Detect which cell encompasses the target text, then output its (x, y) center coordinate. 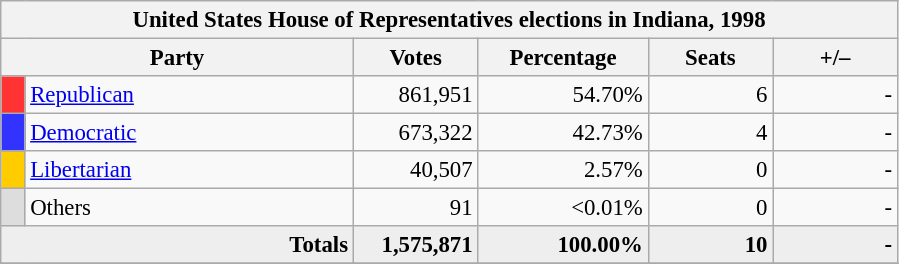
10 (710, 245)
100.00% (563, 245)
Votes (416, 58)
673,322 (416, 133)
+/– (836, 58)
861,951 (416, 95)
1,575,871 (416, 245)
4 (710, 133)
Republican (189, 95)
United States House of Representatives elections in Indiana, 1998 (450, 20)
Seats (710, 58)
91 (416, 208)
40,507 (416, 170)
Party (178, 58)
Democratic (189, 133)
Percentage (563, 58)
54.70% (563, 95)
Others (189, 208)
6 (710, 95)
Libertarian (189, 170)
Totals (178, 245)
<0.01% (563, 208)
42.73% (563, 133)
2.57% (563, 170)
